Determine the [X, Y] coordinate at the center of the cell enclosing the given text.  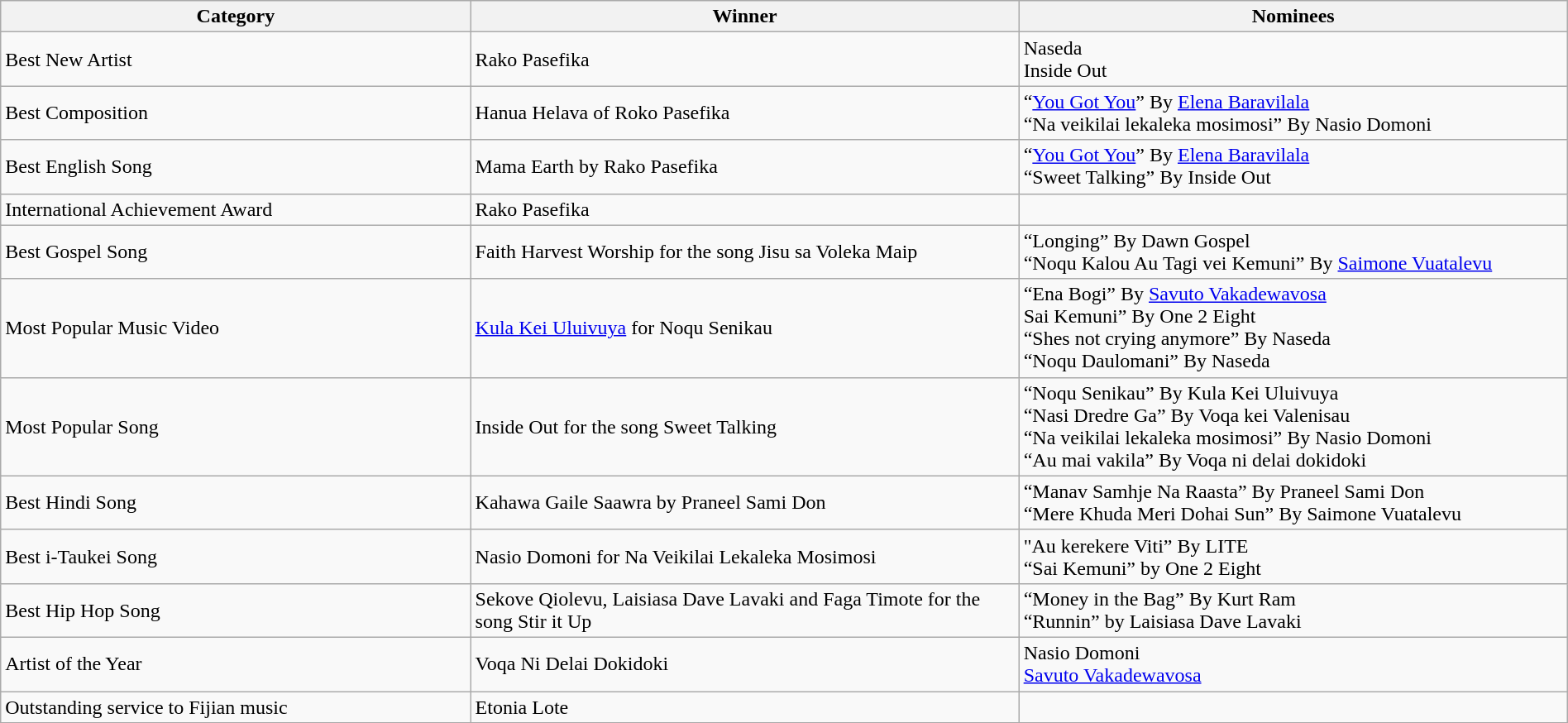
"Au kerekere Viti” By LITE “Sai Kemuni” by One 2 Eight [1293, 556]
Naseda Inside Out [1293, 60]
Etonia Lote [744, 707]
“You Got You” By Elena Baravilala “Na veikilai lekaleka mosimosi” By Nasio Domoni [1293, 113]
Category [236, 17]
Nominees [1293, 17]
Best Gospel Song [236, 251]
Inside Out for the song Sweet Talking [744, 427]
Artist of the Year [236, 663]
Best Hindi Song [236, 503]
Best i‑Taukei Song [236, 556]
Best English Song [236, 167]
Best Hip Hop Song [236, 610]
“Manav Samhje Na Raasta” By Praneel Sami Don “Mere Khuda Meri Dohai Sun” By Saimone Vuatalevu [1293, 503]
Winner [744, 17]
“Ena Bogi” By Savuto Vakadewavosa Sai Kemuni” By One 2 Eight “Shes not crying anymore” By Naseda “Noqu Daulomani” By Naseda [1293, 328]
Most Popular Song [236, 427]
Kula Kei Uluivuya for Noqu Senikau [744, 328]
Best Composition [236, 113]
“You Got You” By Elena Baravilala “Sweet Talking” By Inside Out [1293, 167]
International Achievement Award [236, 209]
Sekove Qiolevu, Laisiasa Dave Lavaki and Faga Timote for the song Stir it Up [744, 610]
Nasio Domoni for Na Veikilai Lekaleka Mosimosi [744, 556]
Nasio Domoni Savuto Vakadewavosa [1293, 663]
Mama Earth by Rako Pasefika [744, 167]
“Money in the Bag” By Kurt Ram “Runnin” by Laisiasa Dave Lavaki [1293, 610]
Most Popular Music Video [236, 328]
Voqa Ni Delai Dokidoki [744, 663]
“Longing” By Dawn Gospel “Noqu Kalou Au Tagi vei Kemuni” By Saimone Vuatalevu [1293, 251]
Faith Harvest Worship for the song Jisu sa Voleka Maip [744, 251]
Outstanding service to Fijian music [236, 707]
Best New Artist [236, 60]
Hanua Helava of Roko Pasefika [744, 113]
Kahawa Gaile Saawra by Praneel Sami Don [744, 503]
